Return [x, y] of the center of cell containing provided text 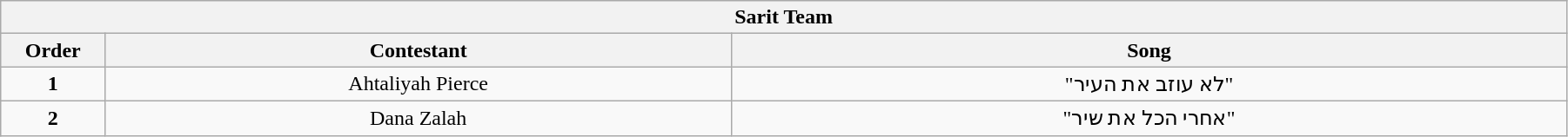
Dana Zalah [419, 118]
2 [53, 118]
Order [53, 50]
Ahtaliyah Pierce [419, 84]
Song [1149, 50]
1 [53, 84]
Sarit Team [784, 17]
"אחרי הכל את שיר" [1149, 118]
Contestant [419, 50]
"לא עוזב את העיר" [1149, 84]
